Return [x, y] of the center of cell containing provided text 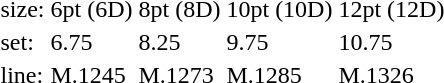
9.75 [280, 42]
8.25 [180, 42]
6.75 [92, 42]
